From the cell containing the given text, extract its center point as (X, Y) coordinate. 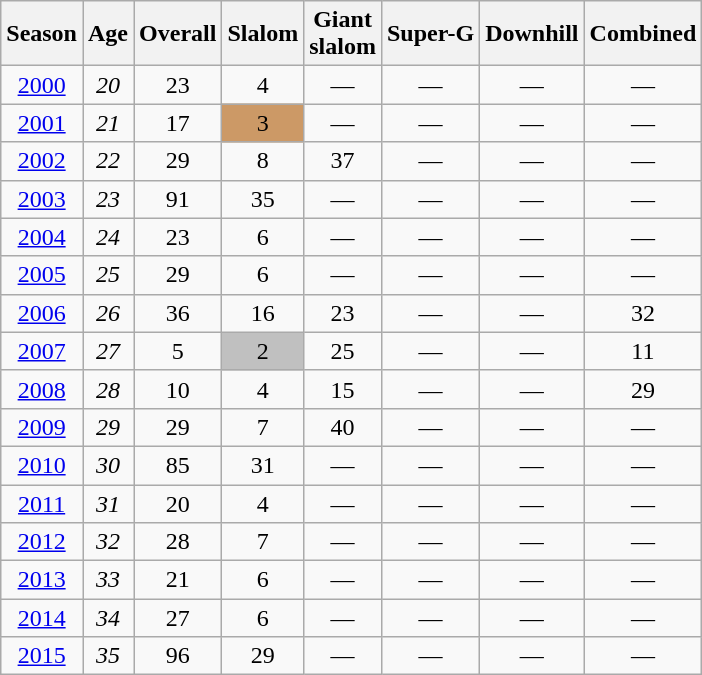
34 (108, 618)
2015 (42, 656)
85 (178, 465)
2003 (42, 199)
36 (178, 313)
Season (42, 34)
2011 (42, 503)
2010 (42, 465)
3 (263, 123)
Age (108, 34)
10 (178, 389)
2013 (42, 580)
33 (108, 580)
15 (343, 389)
24 (108, 237)
16 (263, 313)
26 (108, 313)
40 (343, 427)
2007 (42, 351)
Giantslalom (343, 34)
5 (178, 351)
8 (263, 161)
Downhill (532, 34)
Combined (643, 34)
2005 (42, 275)
96 (178, 656)
Overall (178, 34)
2000 (42, 85)
37 (343, 161)
2001 (42, 123)
2 (263, 351)
2012 (42, 542)
2004 (42, 237)
17 (178, 123)
11 (643, 351)
Super-G (430, 34)
2002 (42, 161)
2008 (42, 389)
91 (178, 199)
2006 (42, 313)
2009 (42, 427)
2014 (42, 618)
30 (108, 465)
Slalom (263, 34)
22 (108, 161)
